Extract the (x, y) coordinate from the center of the cell holding the provided text.  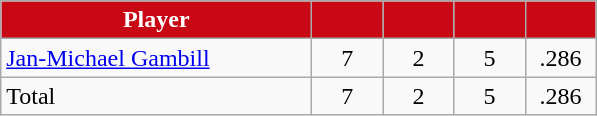
Jan-Michael Gambill (156, 58)
Player (156, 20)
Total (156, 96)
